Provide the (x, y) coordinate of the cell's center where the given text is located.  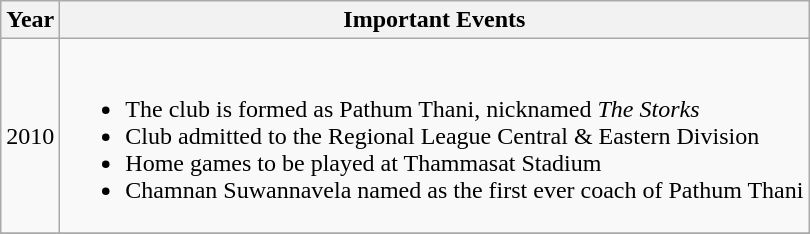
Year (30, 20)
Important Events (434, 20)
2010 (30, 136)
